Output the (x, y) coordinate of the center of the cell containing the given text.  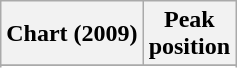
Chart (2009) (72, 34)
Peakposition (189, 34)
